Pinpoint the cell where the given text exists, returning its (x, y) midpoint coordinate. 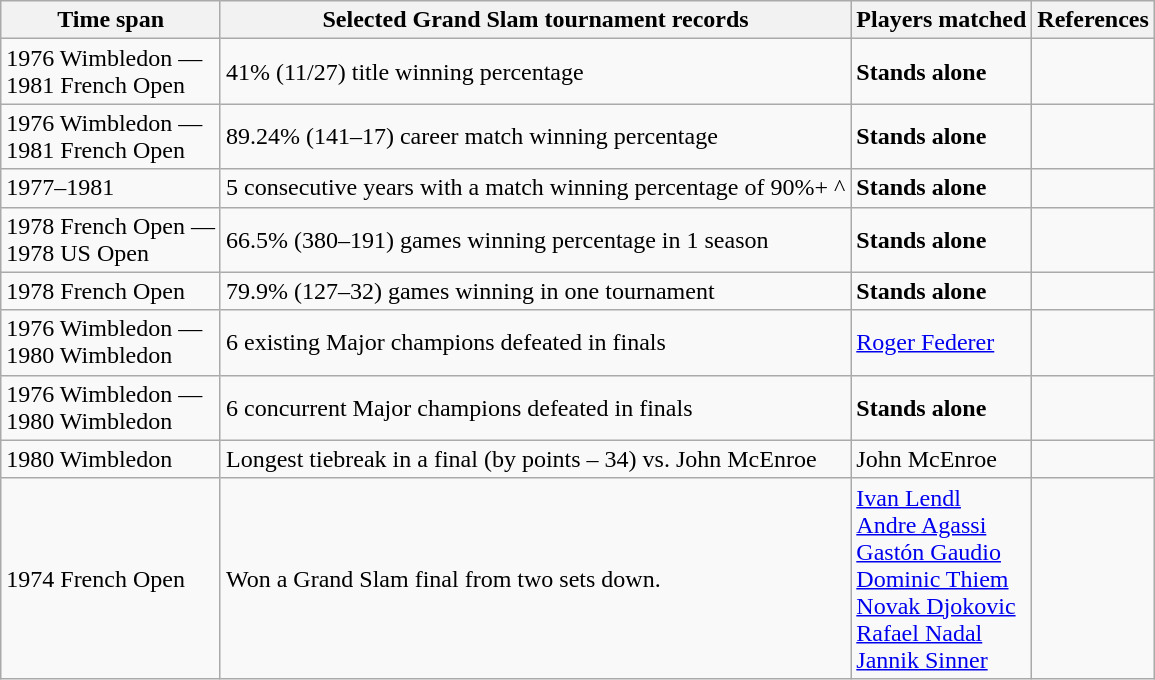
Roger Federer (942, 342)
1974 French Open (111, 578)
41% (11/27) title winning percentage (535, 72)
Ivan LendlAndre AgassiGastón GaudioDominic ThiemNovak DjokovicRafael NadalJannik Sinner (942, 578)
1978 French Open (111, 291)
John McEnroe (942, 459)
Won a Grand Slam final from two sets down. (535, 578)
References (1094, 20)
Players matched (942, 20)
Selected Grand Slam tournament records (535, 20)
Longest tiebreak in a final (by points – 34) vs. John McEnroe (535, 459)
6 existing Major champions defeated in finals (535, 342)
1980 Wimbledon (111, 459)
5 consecutive years with a match winning percentage of 90%+ ^ (535, 188)
6 concurrent Major champions defeated in finals (535, 408)
79.9% (127–32) games winning in one tournament (535, 291)
1978 French Open —1978 US Open (111, 240)
Time span (111, 20)
1977–1981 (111, 188)
89.24% (141–17) career match winning percentage (535, 136)
66.5% (380–191) games winning percentage in 1 season (535, 240)
